Detect which cell encompasses the target text, then output its [x, y] center coordinate. 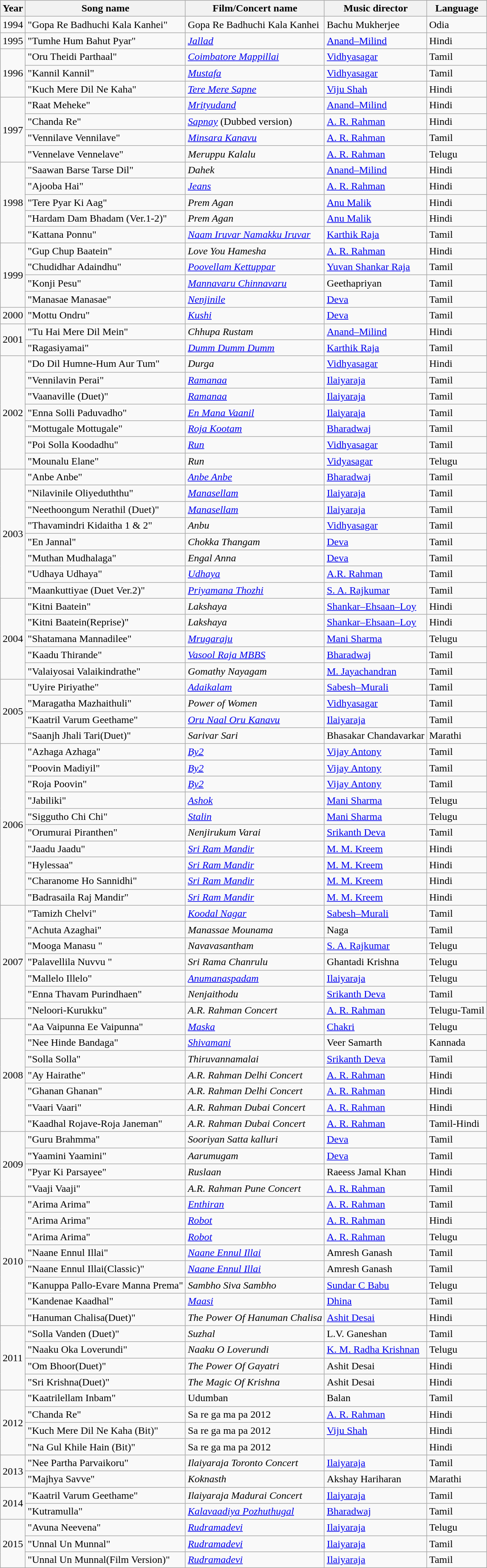
"Unnal Un Munnal(Film Version)" [105, 1560]
Ghantadi Krishna [376, 962]
"Ghanan Ghanan" [105, 1091]
Sapnay (Dubbed version) [255, 121]
Kushi [255, 315]
Adaikalam [255, 687]
Dumm Dumm Dumm [255, 348]
"Saanjh Jhali Tari(Duet)" [105, 736]
"Kannil Kannil" [105, 73]
"Anbe Anbe" [105, 477]
Oru Naal Oru Kanavu [255, 720]
Sundar C Babu [376, 1285]
2007 [13, 962]
"Vaanaville (Duet)" [105, 396]
2012 [13, 1422]
"Do Dil Humne-Hum Aur Tum" [105, 364]
1999 [13, 275]
"Solla Solla" [105, 1059]
"Naaku Oka Loverundi" [105, 1350]
A.R. Rahman [376, 574]
2005 [13, 711]
Mrugaraju [255, 639]
Yuvan Shankar Raja [376, 267]
2004 [13, 639]
"Kutramulla" [105, 1512]
"Kitni Baatein" [105, 606]
Koknasth [255, 1479]
Naaku O Loverundi [255, 1350]
"Majhya Savve" [105, 1479]
"Neethoongum Nerathil (Duet)" [105, 510]
Roja Kootam [255, 428]
The Magic Of Krishna [255, 1382]
Ruslaan [255, 1172]
"Gopa Re Badhuchi Kala Kanhei" [105, 25]
Mrityudand [255, 105]
Ashok [255, 800]
1995 [13, 41]
Chokka Thangam [255, 542]
"Azhaga Azhaga" [105, 752]
"Nee Partha Parvaikoru" [105, 1463]
"Vennilave Vennilave" [105, 138]
2001 [13, 340]
A.R. Rahman Concert [255, 1011]
"Tumhe Hum Bahut Pyar" [105, 41]
"Orumurai Piranthen" [105, 833]
Language [456, 8]
"Kuch Mere Dil Ne Kaha (Bit)" [105, 1430]
"Chudidhar Adaindhu" [105, 267]
Tere Mere Sapne [255, 89]
Tamil-Hindi [456, 1123]
"Muthan Mudhalaga" [105, 558]
Maasi [255, 1301]
Chhupa Rustam [255, 332]
"Avuna Neevena" [105, 1528]
Jeans [255, 186]
Shivamani [255, 1043]
"Naane Ennul Illai" [105, 1253]
Ilaiyaraja Madurai Concert [255, 1495]
Coimbatore Mappillai [255, 57]
"Gup Chup Baatein" [105, 251]
Kalavaadiya Pozhuthugal [255, 1512]
Suzhal [255, 1334]
"Vennilavin Perai" [105, 380]
A.R. Rahman Pune Concert [255, 1188]
1997 [13, 129]
"Kuch Mere Dil Ne Kaha" [105, 89]
"Mooga Manasu " [105, 946]
"Shatamana Mannadilee" [105, 639]
"Jaadu Jaadu" [105, 849]
Telugu-Tamil [456, 1011]
"Mottu Ondru" [105, 315]
Koodal Nagar [255, 913]
Film/Concert name [255, 8]
"Hanuman Chalisa(Duet)" [105, 1317]
"Hardam Dam Bhadam (Ver.1-2)" [105, 219]
"Kattana Ponnu" [105, 235]
Vidyasagar [376, 461]
L.V. Ganeshan [376, 1334]
Chakri [376, 1027]
"Saawan Barse Tarse Dil" [105, 170]
"Thavamindri Kidaitha 1 & 2" [105, 526]
"Valaiyosai Valaikindrathe" [105, 671]
Gopa Re Badhuchi Kala Kanhei [255, 25]
"Tu Hai Mere Dil Mein" [105, 332]
"Tere Pyar Ki Aag" [105, 203]
Ilaiyaraja Toronto Concert [255, 1463]
"Neloori-Kurukku" [105, 1011]
2010 [13, 1261]
"Manasae Manasae" [105, 299]
"Vaari Vaari" [105, 1107]
Song name [105, 8]
"Maankuttiyae (Duet Ver.2)" [105, 590]
"Ragasiyamai" [105, 348]
Nenjirukum Varai [255, 833]
K. M. Radha Krishnan [376, 1350]
Udhaya [255, 574]
"Uyire Piriyathe" [105, 687]
Bhasakar Chandavarkar [376, 736]
"Badrasaila Raj Mandir" [105, 897]
The Power Of Gayatri [255, 1366]
"Ajooba Hai" [105, 186]
1996 [13, 73]
Sooriyan Satta kalluri [255, 1140]
"Om Bhoor(Duet)" [105, 1366]
"Roja Poovin" [105, 784]
Poovellam Kettuppar [255, 267]
Aarumugam [255, 1156]
Power of Women [255, 703]
Enthiran [255, 1204]
Year [13, 8]
1994 [13, 25]
"Nee Hinde Bandaga" [105, 1043]
Priyamana Thozhi [255, 590]
"Naane Ennul Illai(Classic)" [105, 1269]
"Aa Vaipunna Ee Vaipunna" [105, 1027]
Nenjaithodu [255, 994]
"Kaadhal Rojave-Roja Janeman" [105, 1123]
"Pyar Ki Parsayee" [105, 1172]
The Power Of Hanuman Chalisa [255, 1317]
2015 [13, 1544]
Thiruvannamalai [255, 1059]
"Solla Vanden (Duet)" [105, 1334]
En Mana Vaanil [255, 412]
"Kitni Baatein(Reprise)" [105, 622]
M. Jayachandran [376, 671]
"Kaatrilellam Inbam" [105, 1398]
"Achuta Azaghai" [105, 929]
2009 [13, 1164]
Sarivar Sari [255, 736]
"Oru Theidi Parthaal" [105, 57]
"En Jannal" [105, 542]
Dahek [255, 170]
"Tamizh Chelvi" [105, 913]
Vasool Raja MBBS [255, 655]
"Kaadu Thirande" [105, 655]
Jallad [255, 41]
Odia [456, 25]
"Enna Solli Paduvadho" [105, 412]
Geethapriyan [376, 283]
"Poovin Madiyil" [105, 768]
Anbe Anbe [255, 477]
Sambho Siva Sambho [255, 1285]
"Poi Solla Koodadhu" [105, 445]
"Vaaji Vaaji" [105, 1188]
Udumban [255, 1398]
Bachu Mukherjee [376, 25]
Music director [376, 8]
Anumanaspadam [255, 978]
2013 [13, 1471]
Veer Samarth [376, 1043]
"Unnal Un Munnal" [105, 1544]
Meruppu Kalalu [255, 154]
2008 [13, 1075]
2006 [13, 825]
"Ay Hairathe" [105, 1075]
2000 [13, 315]
Engal Anna [255, 558]
"Kandenae Kaadhal" [105, 1301]
2011 [13, 1358]
Manassae Mounama [255, 929]
"Sri Krishna(Duet)" [105, 1382]
Mustafa [255, 73]
Nenjinile [255, 299]
Durga [255, 364]
Minsara Kanavu [255, 138]
"Na Gul Khile Hain (Bit)" [105, 1447]
"Enna Thavam Purindhaen" [105, 994]
Raeess Jamal Khan [376, 1172]
"Nilavinile Oliyeduththu" [105, 493]
Maska [255, 1027]
2002 [13, 412]
Kannada [456, 1043]
"Konji Pesu" [105, 283]
"Vennelave Vennelave" [105, 154]
"Mallelo Illelo" [105, 978]
"Yaamini Yaamini" [105, 1156]
"Palavellila Nuvvu " [105, 962]
Stalin [255, 816]
Anbu [255, 526]
Akshay Hariharan [376, 1479]
"Udhaya Udhaya" [105, 574]
"Guru Brahmma" [105, 1140]
1998 [13, 202]
Love You Hamesha [255, 251]
Sri Rama Chanrulu [255, 962]
Dhina [376, 1301]
"Siggutho Chi Chi" [105, 816]
2003 [13, 534]
"Hylessaa" [105, 865]
Naam Iruvar Namakku Iruvar [255, 235]
"Kanuppa Pallo-Evare Manna Prema" [105, 1285]
"Raat Meheke" [105, 105]
Navavasantham [255, 946]
2014 [13, 1503]
"Charanome Ho Sannidhi" [105, 881]
Gomathy Nayagam [255, 671]
"Mottugale Mottugale" [105, 428]
Naga [376, 929]
Balan [376, 1398]
"Maragatha Mazhaithuli" [105, 703]
"Mounalu Elane" [105, 461]
Mannavaru Chinnavaru [255, 283]
"Jabiliki" [105, 800]
